Extract the (X, Y) coordinate from the center of the cell holding the provided text.  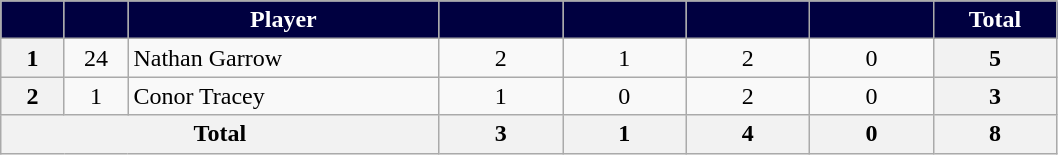
Player (284, 20)
5 (995, 58)
24 (96, 58)
Conor Tracey (284, 96)
4 (748, 134)
8 (995, 134)
Nathan Garrow (284, 58)
